Detect which cell encompasses the target text, then output its (X, Y) center coordinate. 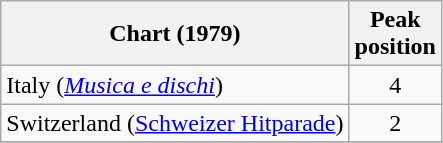
Italy (Musica e dischi) (175, 85)
4 (395, 85)
Switzerland (Schweizer Hitparade) (175, 123)
Chart (1979) (175, 34)
2 (395, 123)
Peakposition (395, 34)
